Detect which cell encompasses the target text, then output its [X, Y] center coordinate. 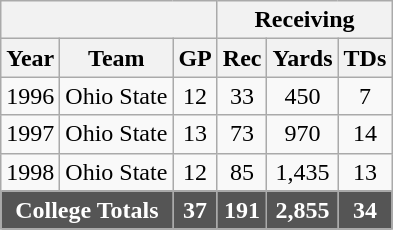
1997 [30, 134]
450 [302, 96]
33 [242, 96]
TDs [365, 58]
2,855 [302, 210]
Year [30, 58]
Rec [242, 58]
Receiving [304, 20]
85 [242, 172]
970 [302, 134]
GP [195, 58]
37 [195, 210]
1996 [30, 96]
191 [242, 210]
Yards [302, 58]
34 [365, 210]
1998 [30, 172]
73 [242, 134]
7 [365, 96]
College Totals [87, 210]
1,435 [302, 172]
Team [116, 58]
14 [365, 134]
